Extract the (x, y) coordinate from the center of the cell holding the provided text.  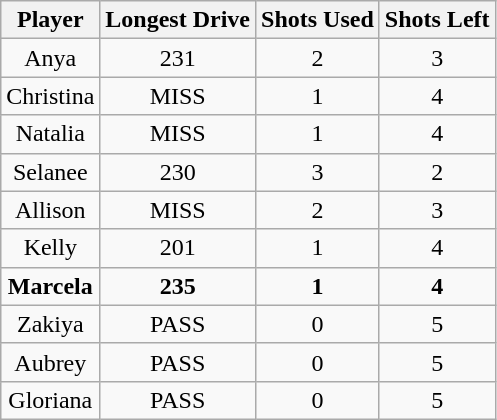
235 (178, 286)
Christina (50, 96)
Longest Drive (178, 20)
Player (50, 20)
Marcela (50, 286)
Allison (50, 210)
230 (178, 172)
Shots Used (318, 20)
201 (178, 248)
Anya (50, 58)
Natalia (50, 134)
Aubrey (50, 362)
Gloriana (50, 400)
Kelly (50, 248)
231 (178, 58)
Shots Left (437, 20)
Zakiya (50, 324)
Selanee (50, 172)
